Capture the cell that displays the provided text and extract its (X, Y) central coordinate. 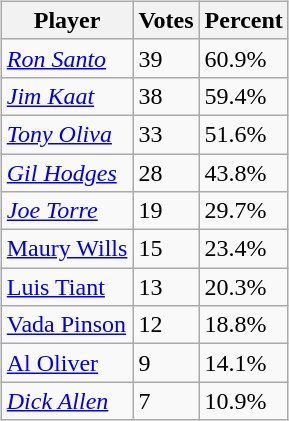
14.1% (244, 363)
10.9% (244, 401)
12 (166, 325)
Jim Kaat (67, 96)
18.8% (244, 325)
Ron Santo (67, 58)
Votes (166, 20)
23.4% (244, 249)
19 (166, 211)
Joe Torre (67, 211)
Player (67, 20)
Tony Oliva (67, 134)
15 (166, 249)
9 (166, 363)
20.3% (244, 287)
59.4% (244, 96)
33 (166, 134)
38 (166, 96)
60.9% (244, 58)
13 (166, 287)
Percent (244, 20)
43.8% (244, 173)
Vada Pinson (67, 325)
7 (166, 401)
39 (166, 58)
29.7% (244, 211)
28 (166, 173)
Gil Hodges (67, 173)
Luis Tiant (67, 287)
Dick Allen (67, 401)
Maury Wills (67, 249)
51.6% (244, 134)
Al Oliver (67, 363)
